Provide the [X, Y] coordinate of the cell's center where the given text is located.  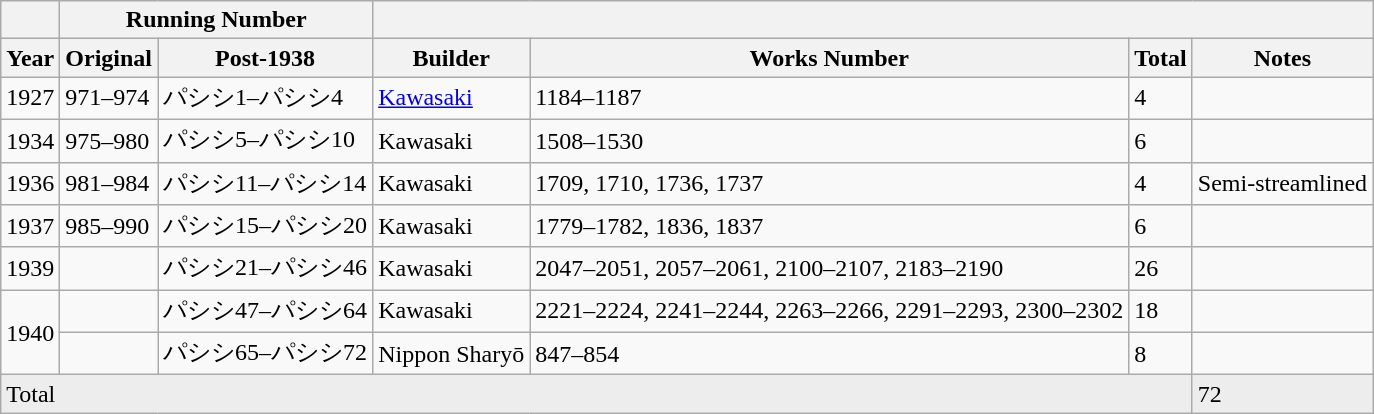
1939 [30, 268]
1184–1187 [830, 98]
パシシ5–パシシ10 [266, 140]
Builder [452, 58]
1927 [30, 98]
26 [1161, 268]
パシシ11–パシシ14 [266, 184]
1940 [30, 332]
1934 [30, 140]
パシシ15–パシシ20 [266, 226]
Running Number [216, 20]
985–990 [109, 226]
981–984 [109, 184]
Semi-streamlined [1282, 184]
Original [109, 58]
1709, 1710, 1736, 1737 [830, 184]
Post-1938 [266, 58]
72 [1282, 394]
パシシ47–パシシ64 [266, 312]
2047–2051, 2057–2061, 2100–2107, 2183–2190 [830, 268]
1936 [30, 184]
1779–1782, 1836, 1837 [830, 226]
975–980 [109, 140]
Year [30, 58]
1937 [30, 226]
971–974 [109, 98]
Nippon Sharyō [452, 354]
パシシ1–パシシ4 [266, 98]
パシシ21–パシシ46 [266, 268]
パシシ65–パシシ72 [266, 354]
2221–2224, 2241–2244, 2263–2266, 2291–2293, 2300–2302 [830, 312]
1508–1530 [830, 140]
Notes [1282, 58]
18 [1161, 312]
Works Number [830, 58]
847–854 [830, 354]
8 [1161, 354]
